Scan for the cell matching the given text and deliver its [X, Y] coordinate at center. 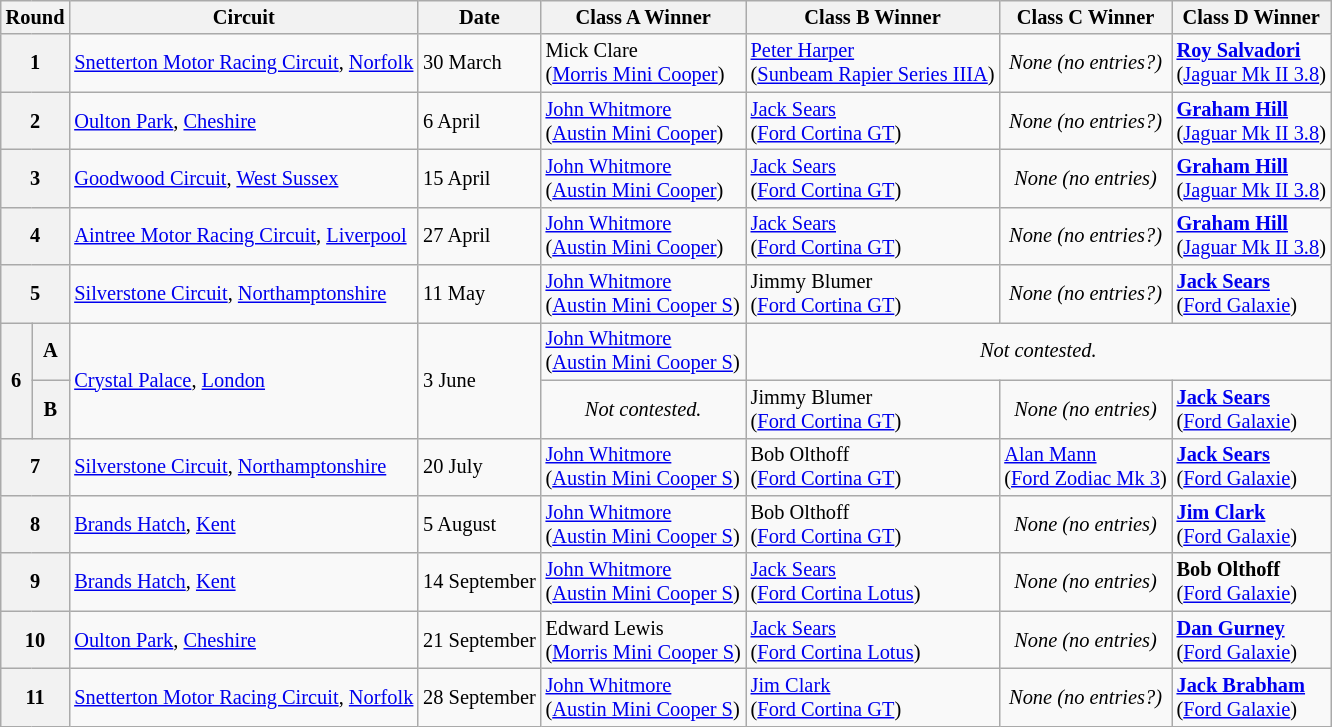
Jim Clark (Ford Cortina GT) [873, 697]
Crystal Palace, London [244, 380]
3 [36, 178]
Class C Winner [1085, 17]
3 June [479, 380]
Jack Brabham (Ford Galaxie) [1252, 697]
Circuit [244, 17]
8 [36, 524]
Goodwood Circuit, West Sussex [244, 178]
1 [36, 63]
Bob Olthoff (Ford Galaxie) [1252, 582]
5 August [479, 524]
11 May [479, 294]
Peter Harper (Sunbeam Rapier Series IIIA) [873, 63]
Round [36, 17]
Jim Clark (Ford Galaxie) [1252, 524]
Roy Salvadori (Jaguar Mk II 3.8) [1252, 63]
5 [36, 294]
15 April [479, 178]
Class D Winner [1252, 17]
14 September [479, 582]
Mick Clare (Morris Mini Cooper) [644, 63]
11 [36, 697]
7 [36, 467]
27 April [479, 236]
2 [36, 121]
B [51, 409]
21 September [479, 640]
Edward Lewis (Morris Mini Cooper S) [644, 640]
6 [16, 380]
Class B Winner [873, 17]
Dan Gurney (Ford Galaxie) [1252, 640]
10 [36, 640]
Alan Mann (Ford Zodiac Mk 3) [1085, 467]
30 March [479, 63]
4 [36, 236]
Date [479, 17]
Class A Winner [644, 17]
28 September [479, 697]
9 [36, 582]
Aintree Motor Racing Circuit, Liverpool [244, 236]
A [51, 351]
6 April [479, 121]
20 July [479, 467]
